Locate the cell with the specified text and output its [x, y] center coordinate. 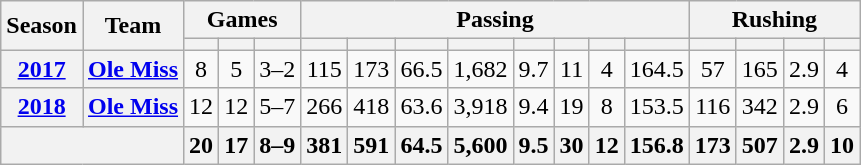
57 [712, 69]
20 [202, 145]
17 [236, 145]
Passing [495, 20]
3–2 [278, 69]
30 [572, 145]
266 [324, 107]
5,600 [480, 145]
9.4 [534, 107]
11 [572, 69]
Games [242, 20]
165 [760, 69]
10 [842, 145]
Team [132, 26]
6 [842, 107]
156.8 [656, 145]
Rushing [774, 20]
2017 [42, 69]
5–7 [278, 107]
8–9 [278, 145]
342 [760, 107]
153.5 [656, 107]
5 [236, 69]
64.5 [422, 145]
66.5 [422, 69]
2018 [42, 107]
1,682 [480, 69]
418 [372, 107]
9.5 [534, 145]
63.6 [422, 107]
19 [572, 107]
9.7 [534, 69]
116 [712, 107]
Season [42, 26]
115 [324, 69]
591 [372, 145]
3,918 [480, 107]
507 [760, 145]
381 [324, 145]
164.5 [656, 69]
